Search for the cell housing the specified text and yield its (x, y) center coordinate. 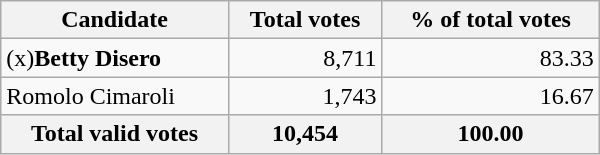
10,454 (305, 134)
100.00 (490, 134)
8,711 (305, 58)
Total votes (305, 20)
Romolo Cimaroli (114, 96)
83.33 (490, 58)
16.67 (490, 96)
% of total votes (490, 20)
(x)Betty Disero (114, 58)
Candidate (114, 20)
1,743 (305, 96)
Total valid votes (114, 134)
